Determine the [x, y] coordinate at the center of the cell enclosing the given text.  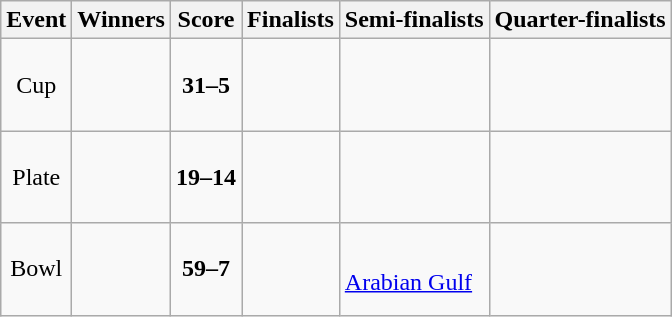
Arabian Gulf [414, 269]
Plate [36, 177]
Event [36, 20]
Cup [36, 85]
Score [206, 20]
Finalists [291, 20]
Semi-finalists [414, 20]
31–5 [206, 85]
19–14 [206, 177]
59–7 [206, 269]
Winners [122, 20]
Quarter-finalists [580, 20]
Bowl [36, 269]
